Determine the (x, y) coordinate at the center of the cell enclosing the given text.  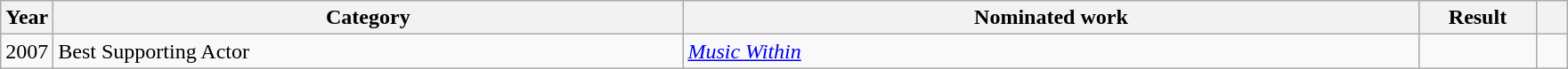
Result (1478, 18)
Category (369, 18)
Year (27, 18)
Best Supporting Actor (369, 51)
Nominated work (1051, 18)
Music Within (1051, 51)
2007 (27, 51)
